Scan for the cell matching the given text and deliver its [x, y] coordinate at center. 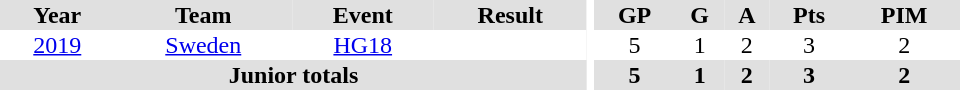
Event [363, 15]
Team [204, 15]
Result [511, 15]
2019 [58, 45]
Pts [810, 15]
PIM [904, 15]
GP [635, 15]
Year [58, 15]
Junior totals [294, 75]
G [700, 15]
HG18 [363, 45]
A [747, 15]
Sweden [204, 45]
